Provide the (x, y) coordinate of the cell's center where the given text is located.  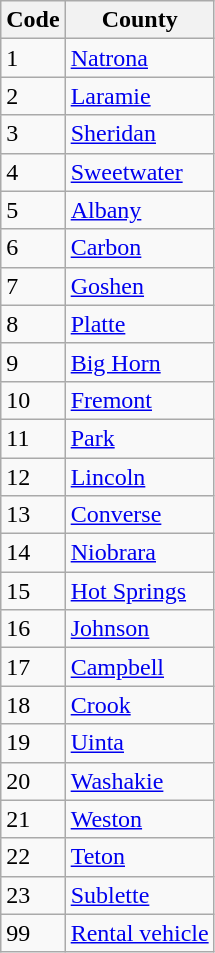
Converse (140, 515)
1 (33, 58)
Platte (140, 324)
6 (33, 248)
20 (33, 781)
Fremont (140, 400)
2 (33, 96)
Sheridan (140, 134)
8 (33, 324)
Lincoln (140, 477)
10 (33, 400)
5 (33, 210)
15 (33, 591)
Park (140, 438)
23 (33, 895)
21 (33, 819)
Sublette (140, 895)
14 (33, 553)
Washakie (140, 781)
11 (33, 438)
7 (33, 286)
4 (33, 172)
Albany (140, 210)
Niobrara (140, 553)
Campbell (140, 667)
Natrona (140, 58)
19 (33, 743)
Teton (140, 857)
13 (33, 515)
18 (33, 705)
Code (33, 20)
9 (33, 362)
County (140, 20)
Big Horn (140, 362)
Laramie (140, 96)
99 (33, 933)
Carbon (140, 248)
22 (33, 857)
Sweetwater (140, 172)
17 (33, 667)
16 (33, 629)
Rental vehicle (140, 933)
Hot Springs (140, 591)
Uinta (140, 743)
12 (33, 477)
Johnson (140, 629)
Weston (140, 819)
3 (33, 134)
Crook (140, 705)
Goshen (140, 286)
